Locate the cell with the specified text and output its [x, y] center coordinate. 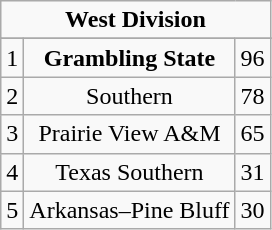
Southern [130, 96]
Prairie View A&M [130, 134]
65 [252, 134]
3 [12, 134]
4 [12, 172]
Arkansas–Pine Bluff [130, 210]
5 [12, 210]
Texas Southern [130, 172]
West Division [136, 20]
78 [252, 96]
1 [12, 58]
96 [252, 58]
Grambling State [130, 58]
2 [12, 96]
30 [252, 210]
31 [252, 172]
